Locate the cell with the specified text and output its [X, Y] center coordinate. 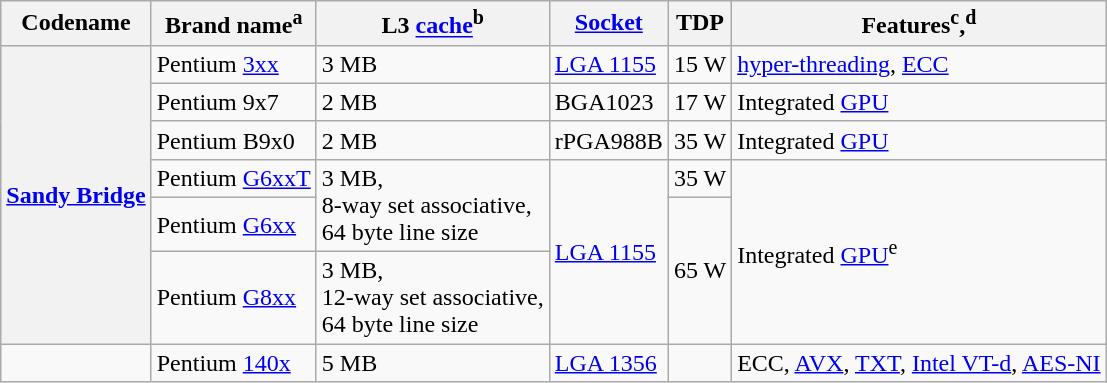
Pentium G8xx [234, 298]
3 MB,12-way set associative,64 byte line size [432, 298]
Pentium 3xx [234, 64]
3 MB,8-way set associative,64 byte line size [432, 205]
LGA 1356 [608, 363]
Codename [76, 24]
65 W [700, 271]
Sandy Bridge [76, 194]
15 W [700, 64]
rPGA988B [608, 140]
Socket [608, 24]
ECC, AVX, TXT, Intel VT-d, AES-NI [919, 363]
Pentium 140x [234, 363]
TDP [700, 24]
Brand namea [234, 24]
hyper-threading, ECC [919, 64]
Pentium B9x0 [234, 140]
17 W [700, 102]
BGA1023 [608, 102]
Integrated GPUe [919, 251]
3 MB [432, 64]
Pentium 9x7 [234, 102]
Featuresc,d [919, 24]
Pentium G6xxT [234, 178]
Pentium G6xx [234, 225]
L3 cacheb [432, 24]
5 MB [432, 363]
